Identify which cell holds the provided text, then report its (X, Y) central coordinate. 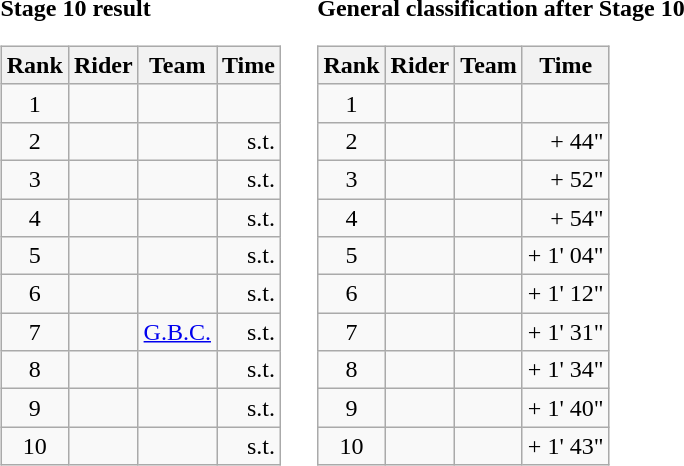
+ 52" (566, 179)
+ 1' 40" (566, 408)
+ 1' 34" (566, 370)
+ 1' 12" (566, 294)
+ 1' 43" (566, 446)
+ 1' 31" (566, 332)
+ 54" (566, 217)
+ 1' 04" (566, 256)
G.B.C. (177, 332)
+ 44" (566, 141)
